For the text-containing cell, return its midpoint in [x, y] coordinate format. 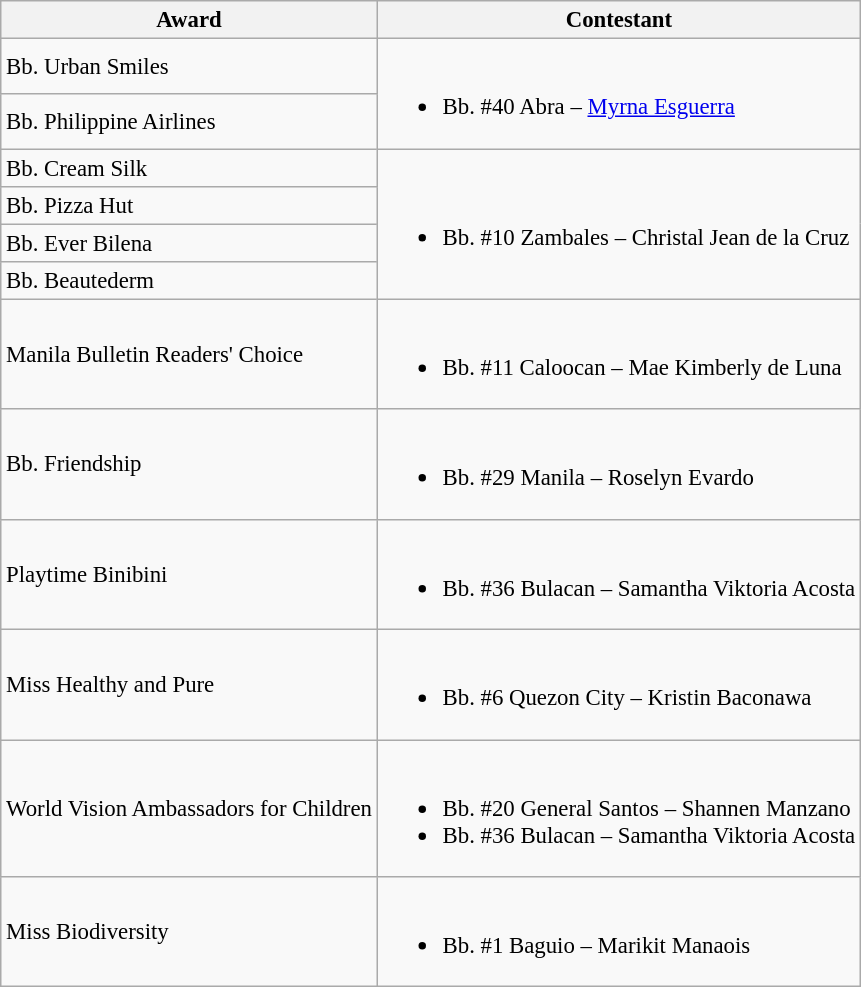
Bb. Friendship [190, 464]
Bb. Beautederm [190, 280]
Bb. #6 Quezon City – Kristin Baconawa [618, 685]
Bb. #40 Abra – Myrna Esguerra [618, 94]
Miss Biodiversity [190, 932]
Bb. Philippine Airlines [190, 122]
Contestant [618, 20]
Miss Healthy and Pure [190, 685]
World Vision Ambassadors for Children [190, 808]
Bb. Pizza Hut [190, 205]
Playtime Binibini [190, 574]
Bb. #20 General Santos – Shannen ManzanoBb. #36 Bulacan – Samantha Viktoria Acosta [618, 808]
Bb. #1 Baguio – Marikit Manaois [618, 932]
Bb. Cream Silk [190, 168]
Bb. #11 Caloocan – Mae Kimberly de Luna [618, 354]
Bb. #10 Zambales – Christal Jean de la Cruz [618, 224]
Manila Bulletin Readers' Choice [190, 354]
Bb. Ever Bilena [190, 243]
Bb. #29 Manila – Roselyn Evardo [618, 464]
Bb. Urban Smiles [190, 66]
Award [190, 20]
Bb. #36 Bulacan – Samantha Viktoria Acosta [618, 574]
